Determine the [X, Y] coordinate at the center of the cell enclosing the given text.  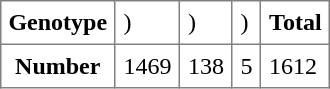
5 [246, 66]
Total [296, 23]
138 [206, 66]
Genotype [58, 23]
Number [58, 66]
1612 [296, 66]
1469 [147, 66]
